Determine the (X, Y) coordinate at the center of the cell enclosing the given text.  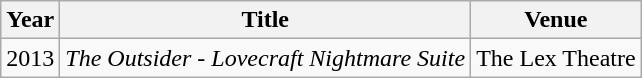
The Lex Theatre (556, 58)
Year (30, 20)
The Outsider - Lovecraft Nightmare Suite (266, 58)
Title (266, 20)
Venue (556, 20)
2013 (30, 58)
